Identify which cell holds the provided text, then report its (X, Y) central coordinate. 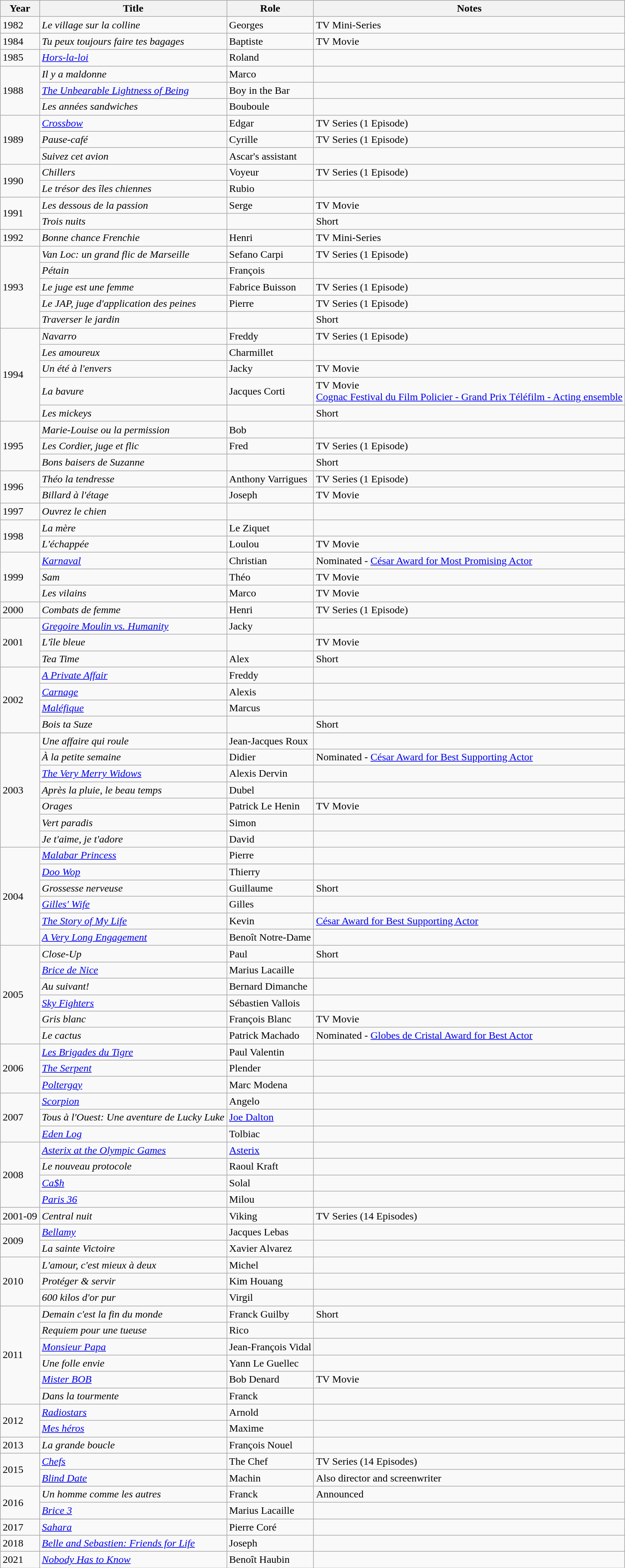
Monsieur Papa (133, 1347)
Alexis (270, 691)
Nominated - César Award for Most Promising Actor (469, 561)
Doo Wop (133, 872)
Pause-café (133, 139)
2013 (20, 1445)
L'échappée (133, 544)
Combats de femme (133, 610)
Maléfique (133, 708)
Nominated - Globes de Cristal Award for Best Actor (469, 1036)
1996 (20, 487)
Baptiste (270, 41)
Le JAP, juge d'application des peines (133, 303)
Chefs (133, 1461)
Jacques Lebas (270, 1232)
Le village sur la colline (133, 25)
Ascar's assistant (270, 156)
2012 (20, 1420)
Bois ta Suze (133, 724)
Fabrice Buisson (270, 287)
Bouboule (270, 107)
Title (133, 9)
Asterix at the Olympic Games (133, 1150)
Gris blanc (133, 1019)
1997 (20, 512)
Tu peux toujours faire tes bagages (133, 41)
Le trésor des îles chiennes (133, 188)
Les mickeys (133, 413)
Arnold (270, 1412)
Théo (270, 577)
1982 (20, 25)
2011 (20, 1355)
Nominated - César Award for Best Supporting Actor (469, 757)
Jean-François Vidal (270, 1347)
1990 (20, 180)
Bonne chance Frenchie (133, 238)
The Serpent (133, 1068)
Notes (469, 9)
L'amour, c'est mieux à deux (133, 1265)
Edgar (270, 123)
Orages (133, 806)
Je t'aime, je t'adore (133, 839)
Close-Up (133, 954)
Patrick Le Henin (270, 806)
Machin (270, 1478)
2002 (20, 700)
Voyeur (270, 172)
Blind Date (133, 1478)
Bob (270, 429)
Mes héros (133, 1429)
Raoul Kraft (270, 1167)
Alexis Dervin (270, 774)
2001-09 (20, 1216)
Marie-Louise ou la permission (133, 429)
The Very Merry Widows (133, 774)
Gregoire Moulin vs. Humanity (133, 626)
La mère (133, 528)
Requiem pour une tueuse (133, 1330)
Hors-la-loi (133, 58)
Rico (270, 1330)
Bons baisers de Suzanne (133, 462)
Anthony Varrigues (270, 479)
A Very Long Engagement (133, 937)
Belle and Sebastien: Friends for Life (133, 1543)
Le juge est une femme (133, 287)
Thierry (270, 872)
Les dessous de la passion (133, 205)
Yann Le Guellec (270, 1363)
Navarro (133, 336)
Nobody Has to Know (133, 1560)
Sky Fighters (133, 1003)
Year (20, 9)
Trois nuits (133, 222)
Joe Dalton (270, 1117)
La grande boucle (133, 1445)
Ouvrez le chien (133, 512)
Les Brigades du Tigre (133, 1052)
Fred (270, 446)
2001 (20, 642)
Viking (270, 1216)
Maxime (270, 1429)
Charmillet (270, 352)
The Chef (270, 1461)
Pétain (133, 271)
Scorpion (133, 1101)
1985 (20, 58)
Announced (469, 1494)
Au suivant! (133, 986)
La sainte Victoire (133, 1248)
Serge (270, 205)
Van Loc: un grand flic de Marseille (133, 254)
Didier (270, 757)
2003 (20, 790)
Sam (133, 577)
2015 (20, 1469)
2005 (20, 994)
Une folle envie (133, 1363)
Benoît Haubin (270, 1560)
1999 (20, 577)
Gilles' Wife (133, 904)
François Nouel (270, 1445)
2008 (20, 1175)
Un homme comme les autres (133, 1494)
Also director and screenwriter (469, 1478)
1994 (20, 374)
Carnage (133, 691)
The Unbearable Lightness of Being (133, 90)
Paul Valentin (270, 1052)
Ca$h (133, 1183)
Dans la tourmente (133, 1396)
David (270, 839)
Tous à l'Ouest: Une aventure de Lucky Luke (133, 1117)
Brice 3 (133, 1510)
Plender (270, 1068)
Guillaume (270, 888)
Théo la tendresse (133, 479)
Christian (270, 561)
Boy in the Bar (270, 90)
2018 (20, 1543)
2021 (20, 1560)
Pierre Coré (270, 1527)
L'île bleue (133, 642)
Les vilains (133, 593)
Kevin (270, 921)
Le Ziquet (270, 528)
Demain c'est la fin du monde (133, 1314)
Sahara (133, 1527)
Bob Denard (270, 1380)
Franck Guilby (270, 1314)
Rubio (270, 188)
Sébastien Vallois (270, 1003)
Loulou (270, 544)
Chillers (133, 172)
Xavier Alvarez (270, 1248)
Gilles (270, 904)
Radiostars (133, 1412)
François (270, 271)
2007 (20, 1117)
1989 (20, 139)
Eden Log (133, 1134)
2004 (20, 896)
1988 (20, 90)
Milou (270, 1199)
The Story of My Life (133, 921)
La bavure (133, 391)
François Blanc (270, 1019)
Grossesse nerveuse (133, 888)
Un été à l'envers (133, 369)
A Private Affair (133, 675)
TV MovieCognac Festival du Film Policier - Grand Prix Téléfilm - Acting ensemble (469, 391)
Les amoureux (133, 352)
Michel (270, 1265)
Tea Time (133, 659)
Poltergay (133, 1085)
À la petite semaine (133, 757)
Paul (270, 954)
Cyrille (270, 139)
1991 (20, 213)
2016 (20, 1502)
Solal (270, 1183)
Sefano Carpi (270, 254)
Brice de Nice (133, 970)
Les Cordier, juge et flic (133, 446)
Role (270, 9)
Angelo (270, 1101)
Karnaval (133, 561)
Le nouveau protocole (133, 1167)
2017 (20, 1527)
Il y a maldonne (133, 74)
Benoît Notre-Dame (270, 937)
Suivez cet avion (133, 156)
1992 (20, 238)
Georges (270, 25)
Asterix (270, 1150)
Central nuit (133, 1216)
2006 (20, 1068)
Jean-Jacques Roux (270, 741)
Le cactus (133, 1036)
Vert paradis (133, 823)
Bernard Dimanche (270, 986)
Malabar Princess (133, 855)
Crossbow (133, 123)
2009 (20, 1240)
Roland (270, 58)
Traverser le jardin (133, 320)
Kim Houang (270, 1281)
Alex (270, 659)
Après la pluie, le beau temps (133, 790)
Mister BOB (133, 1380)
1995 (20, 446)
Protéger & servir (133, 1281)
1998 (20, 536)
Marc Modena (270, 1085)
Dubel (270, 790)
Bellamy (133, 1232)
Une affaire qui roule (133, 741)
Tolbiac (270, 1134)
Les années sandwiches (133, 107)
2000 (20, 610)
Jacques Corti (270, 391)
Simon (270, 823)
César Award for Best Supporting Actor (469, 921)
Patrick Machado (270, 1036)
1993 (20, 287)
2010 (20, 1281)
600 kilos d'or pur (133, 1298)
Billard à l'étage (133, 495)
Virgil (270, 1298)
1984 (20, 41)
Marcus (270, 708)
Paris 36 (133, 1199)
